For the text-containing cell, return its midpoint in (x, y) coordinate format. 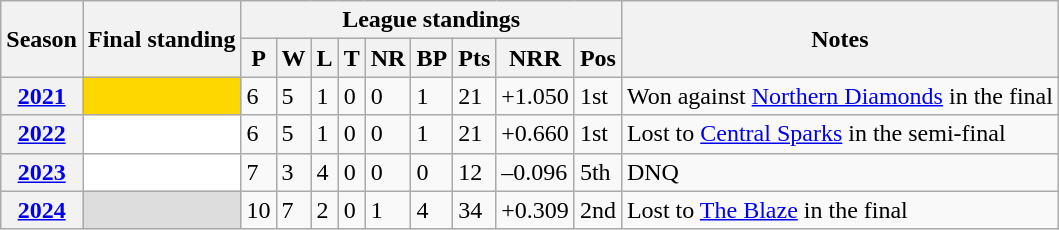
League standings (431, 20)
–0.096 (536, 172)
P (258, 58)
34 (474, 210)
Season (42, 39)
NR (388, 58)
L (324, 58)
2021 (42, 96)
Pos (598, 58)
5th (598, 172)
+0.660 (536, 134)
Won against Northern Diamonds in the final (840, 96)
T (352, 58)
10 (258, 210)
NRR (536, 58)
BP (432, 58)
2023 (42, 172)
Lost to Central Sparks in the semi-final (840, 134)
2nd (598, 210)
DNQ (840, 172)
Pts (474, 58)
Final standing (161, 39)
2 (324, 210)
Lost to The Blaze in the final (840, 210)
Notes (840, 39)
12 (474, 172)
2024 (42, 210)
3 (294, 172)
W (294, 58)
+0.309 (536, 210)
2022 (42, 134)
+1.050 (536, 96)
